For the text-containing cell, return its midpoint in [x, y] coordinate format. 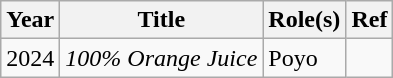
2024 [30, 58]
Ref [370, 20]
100% Orange Juice [162, 58]
Poyo [304, 58]
Title [162, 20]
Year [30, 20]
Role(s) [304, 20]
